Find where the given text appears and provide that cell's center as [x, y] coordinate. 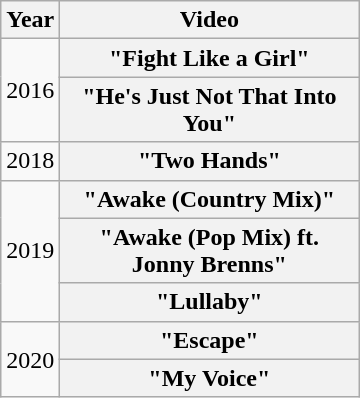
2016 [30, 90]
2020 [30, 359]
"Two Hands" [210, 161]
"He's Just Not That Into You" [210, 110]
2018 [30, 161]
2019 [30, 250]
"Fight Like a Girl" [210, 58]
"Awake (Country Mix)" [210, 199]
"Escape" [210, 340]
"Awake (Pop Mix) ft. Jonny Brenns" [210, 250]
"My Voice" [210, 378]
"Lullaby" [210, 302]
Video [210, 20]
Year [30, 20]
